From the cell containing the given text, extract its center point as (x, y) coordinate. 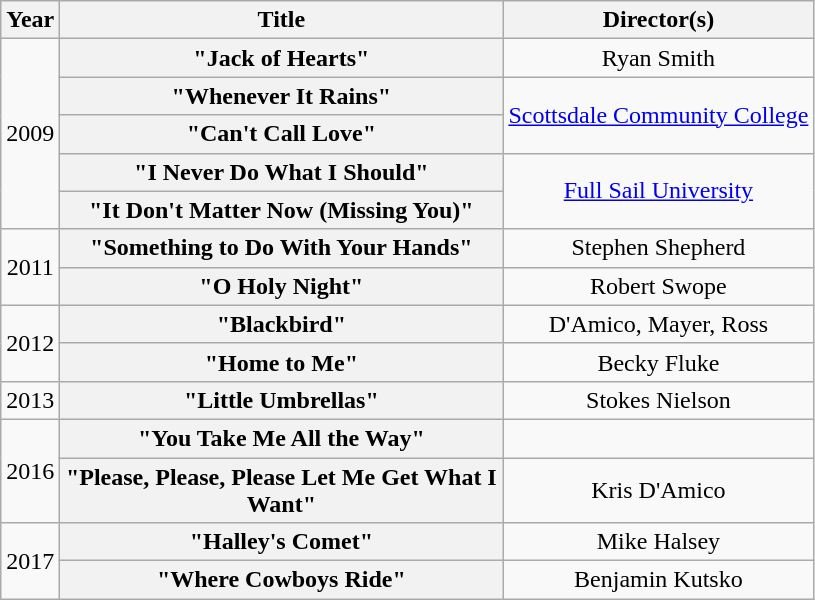
"Home to Me" (282, 362)
"Please, Please, Please Let Me Get What I Want" (282, 490)
Stokes Nielson (658, 400)
2013 (30, 400)
Director(s) (658, 20)
"O Holy Night" (282, 286)
"It Don't Matter Now (Missing You)" (282, 210)
"Blackbird" (282, 324)
"You Take Me All the Way" (282, 438)
Title (282, 20)
Robert Swope (658, 286)
Full Sail University (658, 191)
"I Never Do What I Should" (282, 172)
Kris D'Amico (658, 490)
2016 (30, 470)
Year (30, 20)
Mike Halsey (658, 542)
Benjamin Kutsko (658, 580)
2009 (30, 134)
Stephen Shepherd (658, 248)
"Can't Call Love" (282, 134)
Scottsdale Community College (658, 115)
"Something to Do With Your Hands" (282, 248)
Ryan Smith (658, 58)
"Halley's Comet" (282, 542)
D'Amico, Mayer, Ross (658, 324)
Becky Fluke (658, 362)
2017 (30, 561)
"Where Cowboys Ride" (282, 580)
2011 (30, 267)
2012 (30, 343)
"Whenever It Rains" (282, 96)
"Jack of Hearts" (282, 58)
"Little Umbrellas" (282, 400)
